Scan for the cell matching the given text and deliver its (X, Y) coordinate at center. 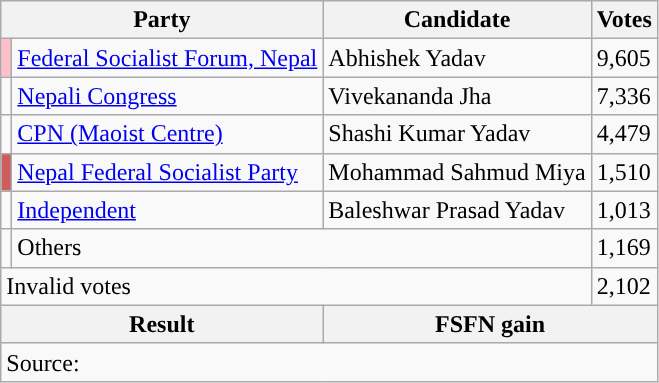
Nepali Congress (168, 96)
Shashi Kumar Yadav (457, 134)
Baleshwar Prasad Yadav (457, 210)
Candidate (457, 20)
Nepal Federal Socialist Party (168, 172)
2,102 (624, 286)
Party (162, 20)
FSFN gain (490, 324)
1,013 (624, 210)
7,336 (624, 96)
Others (302, 248)
4,479 (624, 134)
Abhishek Yadav (457, 58)
Source: (330, 362)
Mohammad Sahmud Miya (457, 172)
Federal Socialist Forum, Nepal (168, 58)
Invalid votes (296, 286)
Independent (168, 210)
Votes (624, 20)
1,510 (624, 172)
Vivekananda Jha (457, 96)
CPN (Maoist Centre) (168, 134)
9,605 (624, 58)
Result (162, 324)
1,169 (624, 248)
